Locate the cell with the specified text and output its [x, y] center coordinate. 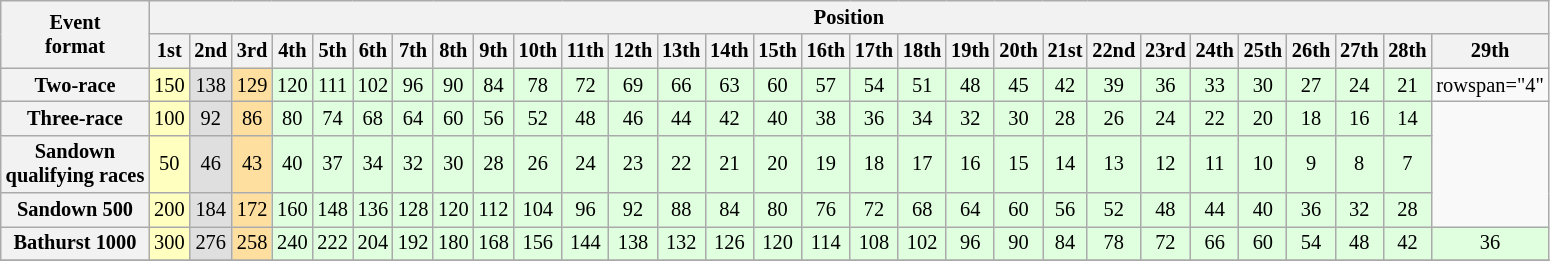
Sandownqualifying races [75, 164]
144 [586, 243]
21st [1066, 51]
10 [1263, 164]
114 [826, 243]
8th [453, 51]
160 [292, 210]
148 [332, 210]
112 [493, 210]
156 [538, 243]
150 [169, 85]
39 [1114, 85]
86 [252, 118]
136 [373, 210]
204 [373, 243]
258 [252, 243]
180 [453, 243]
17 [922, 164]
43 [252, 164]
3rd [252, 51]
2nd [210, 51]
132 [681, 243]
38 [826, 118]
7 [1407, 164]
300 [169, 243]
12th [633, 51]
Two-race [75, 85]
128 [413, 210]
76 [826, 210]
15th [777, 51]
222 [332, 243]
240 [292, 243]
37 [332, 164]
108 [874, 243]
19 [826, 164]
33 [1215, 85]
Sandown 500 [75, 210]
19th [970, 51]
16th [826, 51]
27 [1311, 85]
14th [729, 51]
rowspan="4" [1490, 85]
22nd [1114, 51]
26th [1311, 51]
172 [252, 210]
9 [1311, 164]
20th [1018, 51]
200 [169, 210]
276 [210, 243]
104 [538, 210]
129 [252, 85]
126 [729, 243]
24th [1215, 51]
17th [874, 51]
100 [169, 118]
Position [848, 17]
50 [169, 164]
63 [729, 85]
184 [210, 210]
11th [586, 51]
15 [1018, 164]
5th [332, 51]
168 [493, 243]
Eventformat [75, 34]
23rd [1165, 51]
29th [1490, 51]
88 [681, 210]
28th [1407, 51]
18th [922, 51]
6th [373, 51]
57 [826, 85]
13 [1114, 164]
7th [413, 51]
74 [332, 118]
23 [633, 164]
1st [169, 51]
69 [633, 85]
10th [538, 51]
12 [1165, 164]
8 [1359, 164]
111 [332, 85]
Three-race [75, 118]
192 [413, 243]
13th [681, 51]
4th [292, 51]
9th [493, 51]
11 [1215, 164]
25th [1263, 51]
51 [922, 85]
Bathurst 1000 [75, 243]
45 [1018, 85]
27th [1359, 51]
